Scan for the cell matching the given text and deliver its (x, y) coordinate at center. 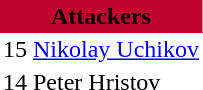
Attackers (101, 16)
15 (15, 50)
Nikolay Uchikov (116, 50)
